Find where the given text appears and provide that cell's center as [X, Y] coordinate. 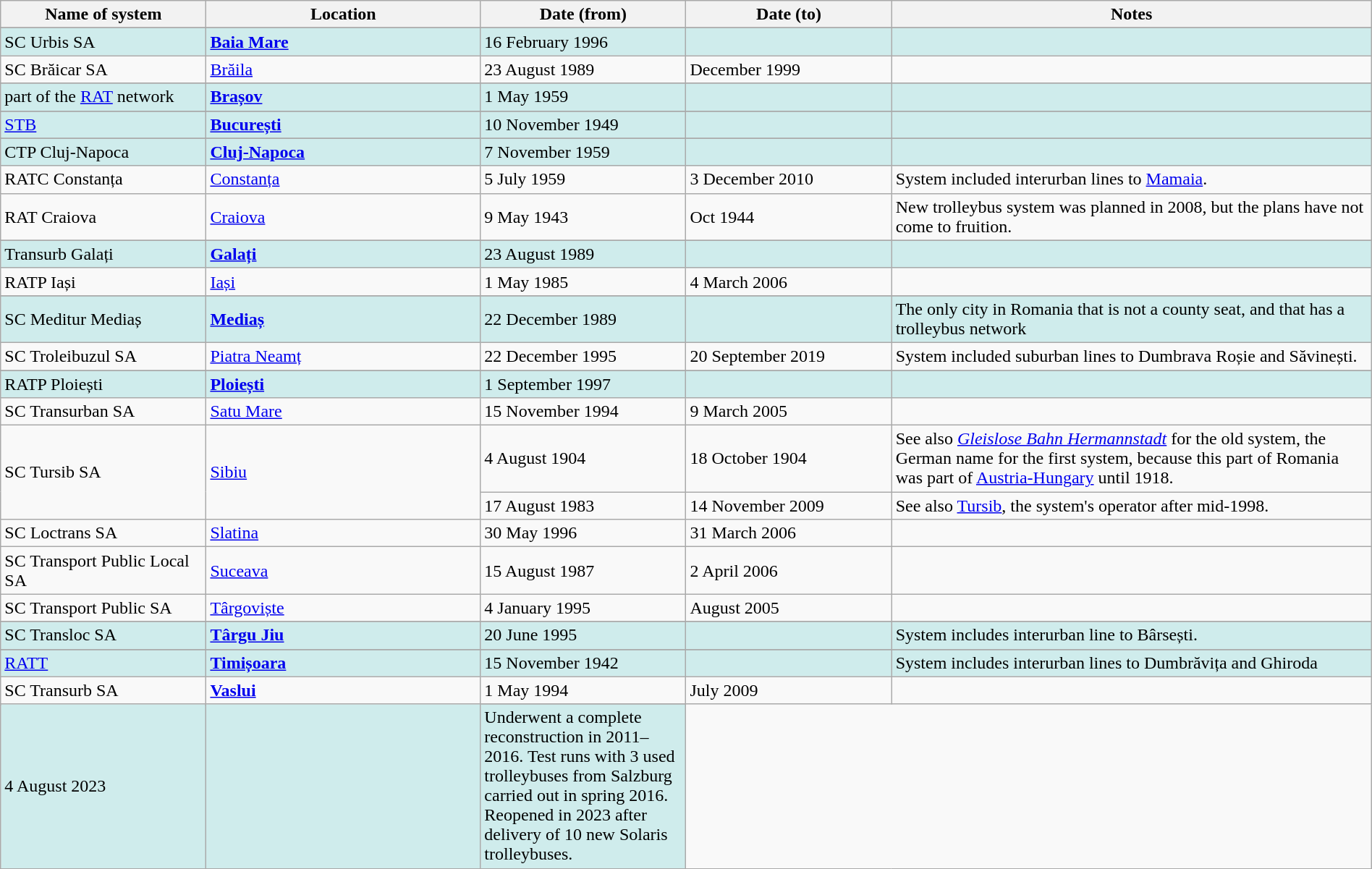
SC Transport Public SA [103, 608]
Date (from) [583, 14]
Baia Mare [343, 42]
3 December 2010 [789, 179]
20 September 2019 [789, 356]
Oct 1944 [789, 217]
STB [103, 124]
Sibiu [343, 472]
See also Tursib, the system's operator after mid-1998. [1132, 506]
SC Transurban SA [103, 412]
System includes interurban lines to Dumbrăvița and Ghiroda [1132, 663]
Satu Mare [343, 412]
20 June 1995 [583, 635]
Constanța [343, 179]
Cluj-Napoca [343, 152]
Date (to) [789, 14]
SC Transloc SA [103, 635]
RATP Iași [103, 281]
August 2005 [789, 608]
RATC Constanța [103, 179]
18 October 1904 [789, 459]
22 December 1995 [583, 356]
9 May 1943 [583, 217]
SC Tursib SA [103, 472]
Târgoviște [343, 608]
30 May 1996 [583, 533]
4 August 2023 [103, 786]
1 May 1994 [583, 690]
SC Urbis SA [103, 42]
16 February 1996 [583, 42]
Craiova [343, 217]
4 March 2006 [789, 281]
15 August 1987 [583, 570]
Târgu Jiu [343, 635]
Galați [343, 254]
9 March 2005 [789, 412]
Brăila [343, 69]
31 March 2006 [789, 533]
14 November 2009 [789, 506]
1 September 1997 [583, 384]
22 December 1989 [583, 318]
7 November 1959 [583, 152]
1 May 1959 [583, 97]
SC Transurb SA [103, 690]
15 November 1994 [583, 412]
4 January 1995 [583, 608]
Piatra Neamț [343, 356]
Mediaș [343, 318]
New trolleybus system was planned in 2008, but the plans have not come to fruition. [1132, 217]
RATT [103, 663]
4 August 1904 [583, 459]
SC Troleibuzul SA [103, 356]
System included suburban lines to Dumbrava Roșie and Săvinești. [1132, 356]
Iași [343, 281]
Brașov [343, 97]
System included interurban lines to Mamaia. [1132, 179]
RATP Ploiești [103, 384]
10 November 1949 [583, 124]
SC Transport Public Local SA [103, 570]
17 August 1983 [583, 506]
SC Brăicar SA [103, 69]
Suceava [343, 570]
15 November 1942 [583, 663]
CTP Cluj-Napoca [103, 152]
Timișoara [343, 663]
2 April 2006 [789, 570]
1 May 1985 [583, 281]
July 2009 [789, 690]
Name of system [103, 14]
Location [343, 14]
December 1999 [789, 69]
The only city in Romania that is not a county seat, and that has a trolleybus network [1132, 318]
Transurb Galați [103, 254]
part of the RAT network [103, 97]
System includes interurban line to Bârsești. [1132, 635]
Notes [1132, 14]
RAT Craiova [103, 217]
Ploiești [343, 384]
5 July 1959 [583, 179]
Vaslui [343, 690]
SC Loctrans SA [103, 533]
SC Meditur Mediaș [103, 318]
Slatina [343, 533]
București [343, 124]
